Return the (X, Y) coordinate for the center point of the cell that contains the specified text.  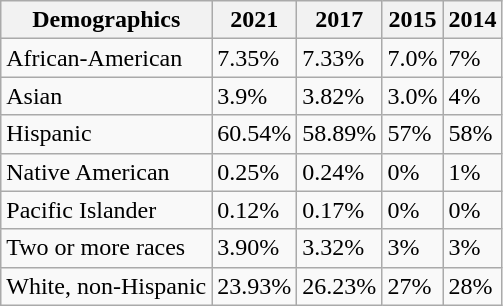
7.0% (412, 58)
Two or more races (106, 248)
White, non-Hispanic (106, 286)
Native American (106, 172)
7% (472, 58)
3.82% (340, 96)
3.32% (340, 248)
58% (472, 134)
Hispanic (106, 134)
2014 (472, 20)
60.54% (254, 134)
4% (472, 96)
27% (412, 286)
23.93% (254, 286)
2021 (254, 20)
Pacific Islander (106, 210)
7.35% (254, 58)
26.23% (340, 286)
58.89% (340, 134)
3.0% (412, 96)
7.33% (340, 58)
Asian (106, 96)
2015 (412, 20)
0.24% (340, 172)
57% (412, 134)
African-American (106, 58)
1% (472, 172)
28% (472, 286)
3.9% (254, 96)
0.17% (340, 210)
Demographics (106, 20)
2017 (340, 20)
3.90% (254, 248)
0.12% (254, 210)
0.25% (254, 172)
